For the text-containing cell, return its midpoint in (X, Y) coordinate format. 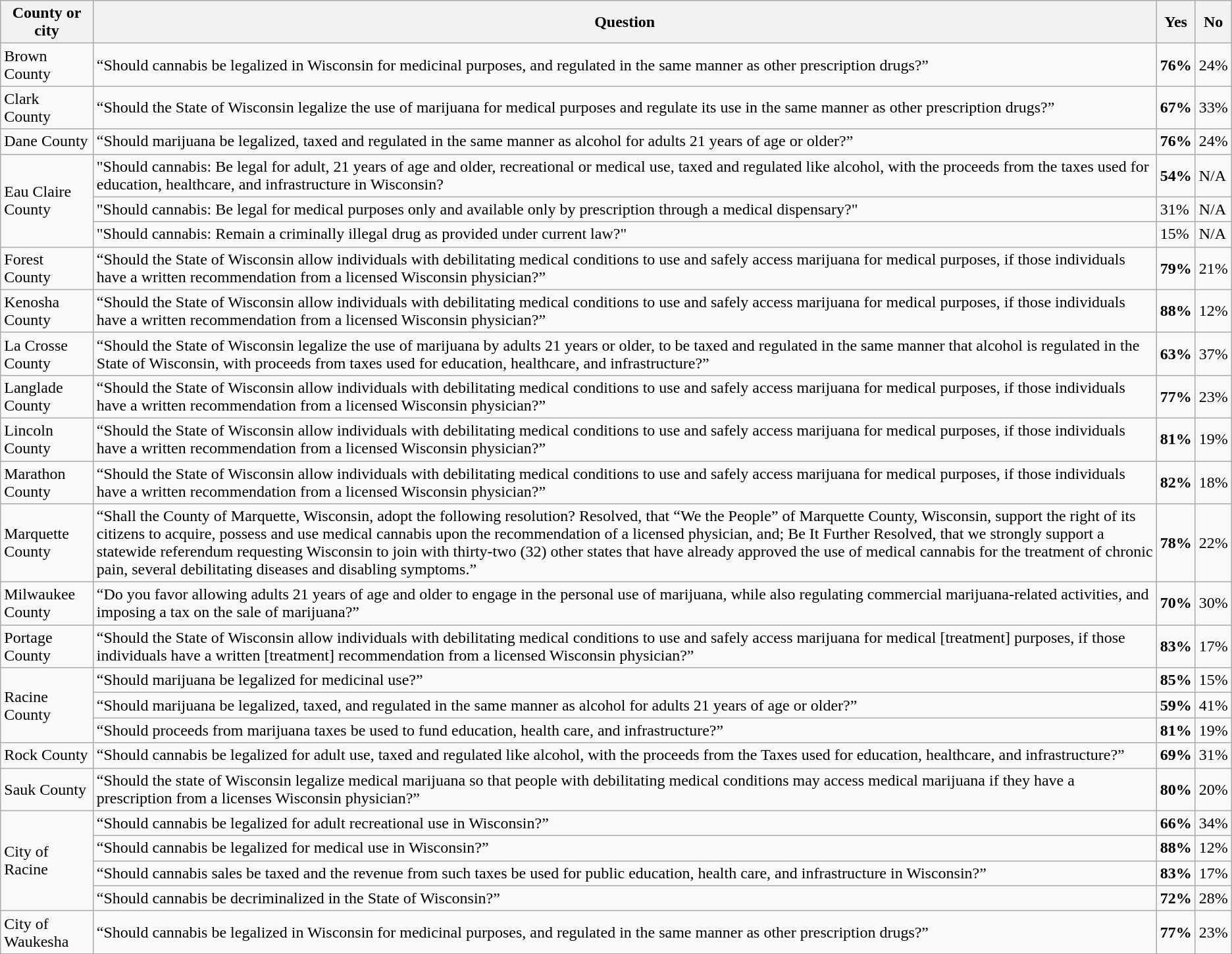
34% (1214, 823)
72% (1175, 898)
69% (1175, 755)
41% (1214, 705)
82% (1175, 482)
78% (1175, 543)
“Should cannabis be legalized for medical use in Wisconsin?” (625, 848)
City of Racine (47, 861)
21% (1214, 268)
70% (1175, 604)
85% (1175, 680)
Langlade County (47, 396)
59% (1175, 705)
Forest County (47, 268)
Rock County (47, 755)
Yes (1175, 22)
“Should cannabis be decriminalized in the State of Wisconsin?” (625, 898)
37% (1214, 354)
“Should cannabis sales be taxed and the revenue from such taxes be used for public education, health care, and infrastructure in Wisconsin?” (625, 873)
Lincoln County (47, 439)
67% (1175, 108)
28% (1214, 898)
County or city (47, 22)
18% (1214, 482)
La Crosse County (47, 354)
30% (1214, 604)
“Should marijuana be legalized for medicinal use?” (625, 680)
No (1214, 22)
“Should marijuana be legalized, taxed and regulated in the same manner as alcohol for adults 21 years of age or older?” (625, 141)
“Should cannabis be legalized for adult recreational use in Wisconsin?” (625, 823)
Marquette County (47, 543)
66% (1175, 823)
Portage County (47, 646)
63% (1175, 354)
80% (1175, 790)
79% (1175, 268)
Brown County (47, 64)
“Should proceeds from marijuana taxes be used to fund education, health care, and infrastructure?” (625, 730)
Dane County (47, 141)
"Should cannabis: Be legal for medical purposes only and available only by prescription through a medical dispensary?" (625, 209)
54% (1175, 175)
“Should marijuana be legalized, taxed, and regulated in the same manner as alcohol for adults 21 years of age or older?” (625, 705)
33% (1214, 108)
Question (625, 22)
20% (1214, 790)
Eau Claire County (47, 200)
Sauk County (47, 790)
Marathon County (47, 482)
22% (1214, 543)
City of Waukesha (47, 932)
Milwaukee County (47, 604)
Kenosha County (47, 311)
Clark County (47, 108)
Racine County (47, 705)
"Should cannabis: Remain a criminally illegal drug as provided under current law?" (625, 234)
